Provide the [x, y] coordinate of the cell's center where the given text is located.  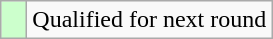
Qualified for next round [150, 20]
